Find where the given text appears and provide that cell's center as (X, Y) coordinate. 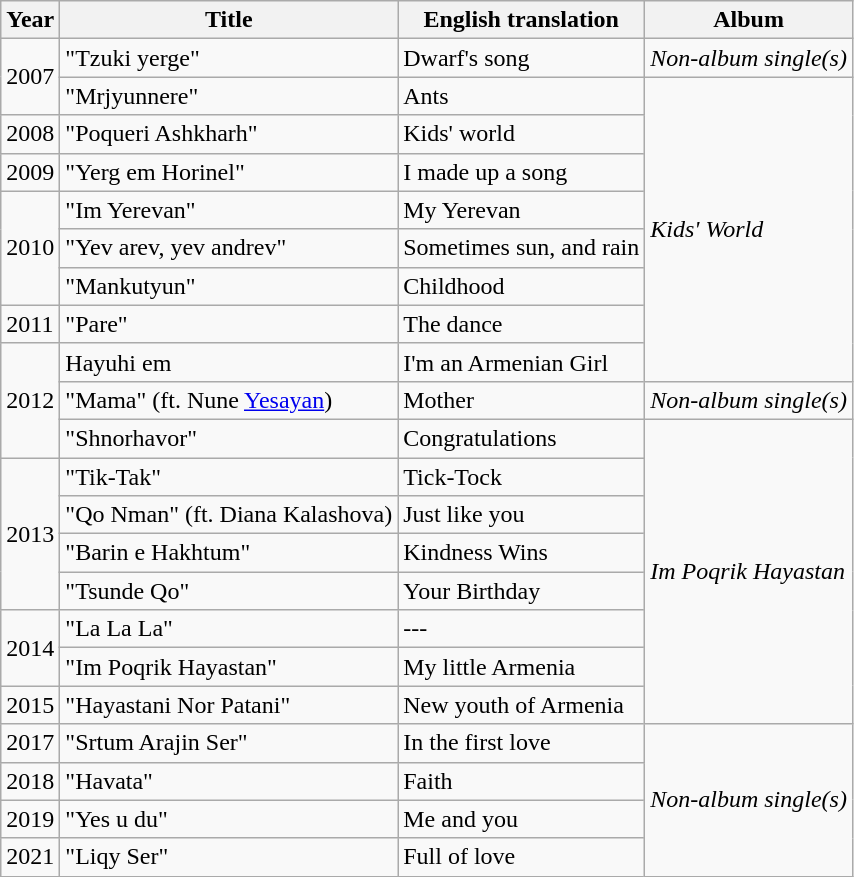
"Poqueri Ashkharh" (229, 134)
"Shnorhavor" (229, 438)
Just like you (522, 515)
2019 (30, 819)
2017 (30, 743)
Mother (522, 400)
Faith (522, 781)
2015 (30, 705)
2021 (30, 857)
"Yev arev, yev andrev" (229, 248)
2010 (30, 248)
"Mama" (ft. Nune Yesayan) (229, 400)
Tick-Tock (522, 477)
"Pare" (229, 324)
"Qo Nman" (ft. Diana Kalashova) (229, 515)
"Mankutyun" (229, 286)
Your Birthday (522, 591)
2013 (30, 534)
"Tzuki yerge" (229, 58)
2011 (30, 324)
Hayuhi em (229, 362)
I made up a song (522, 172)
"Yerg em Horinel" (229, 172)
New youth of Armenia (522, 705)
"Srtum Arajin Ser" (229, 743)
Me and you (522, 819)
Full of love (522, 857)
Kindness Wins (522, 553)
"La La La" (229, 629)
Childhood (522, 286)
"Im Poqrik Hayastan" (229, 667)
My Yerevan (522, 210)
Kids' world (522, 134)
In the first love (522, 743)
Year (30, 20)
"Barin e Hakhtum" (229, 553)
"Havata" (229, 781)
2012 (30, 400)
Congratulations (522, 438)
"Tsunde Qo" (229, 591)
Im Poqrik Hayastan (749, 571)
I'm an Armenian Girl (522, 362)
"Liqy Ser" (229, 857)
English translation (522, 20)
2009 (30, 172)
Sometimes sun, and rain (522, 248)
2018 (30, 781)
My little Armenia (522, 667)
2014 (30, 648)
Title (229, 20)
"Tik-Tak" (229, 477)
"Im Yerevan" (229, 210)
The dance (522, 324)
2008 (30, 134)
"Mrjyunnere" (229, 96)
"Yes u du" (229, 819)
2007 (30, 77)
Dwarf's song (522, 58)
Album (749, 20)
--- (522, 629)
Ants (522, 96)
"Hayastani Nor Patani" (229, 705)
Kids' World (749, 229)
